Locate the cell with the specified text and output its [X, Y] center coordinate. 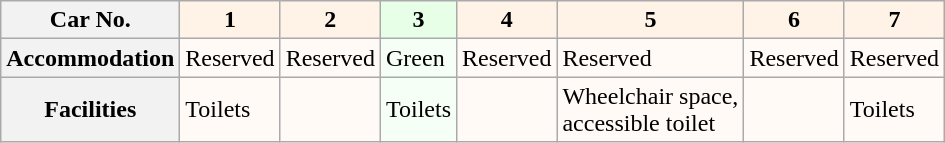
5 [650, 20]
3 [419, 20]
1 [230, 20]
6 [794, 20]
Wheelchair space,accessible toilet [650, 110]
Green [419, 58]
Accommodation [90, 58]
4 [507, 20]
2 [330, 20]
7 [894, 20]
Car No. [90, 20]
Facilities [90, 110]
